Detect which cell encompasses the target text, then output its (X, Y) center coordinate. 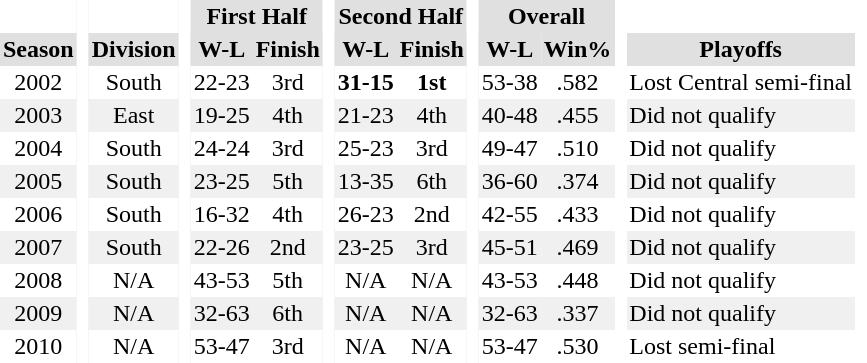
21-23 (366, 116)
2008 (38, 280)
Lost semi-final (740, 346)
2004 (38, 148)
.469 (578, 248)
16-32 (222, 214)
Playoffs (740, 50)
.337 (578, 314)
36-60 (510, 182)
19-25 (222, 116)
42-55 (510, 214)
2005 (38, 182)
24-24 (222, 148)
31-15 (366, 82)
2007 (38, 248)
Division (134, 50)
53-38 (510, 82)
Lost Central semi-final (740, 82)
East (134, 116)
22-23 (222, 82)
25-23 (366, 148)
45-51 (510, 248)
26-23 (366, 214)
First Half (257, 16)
.448 (578, 280)
.530 (578, 346)
.582 (578, 82)
.455 (578, 116)
2010 (38, 346)
.374 (578, 182)
49-47 (510, 148)
2006 (38, 214)
2003 (38, 116)
Overall (547, 16)
13-35 (366, 182)
2009 (38, 314)
Win% (578, 50)
40-48 (510, 116)
.510 (578, 148)
1st (432, 82)
.433 (578, 214)
2002 (38, 82)
22-26 (222, 248)
Second Half (401, 16)
Season (38, 50)
